Detect which cell encompasses the target text, then output its (x, y) center coordinate. 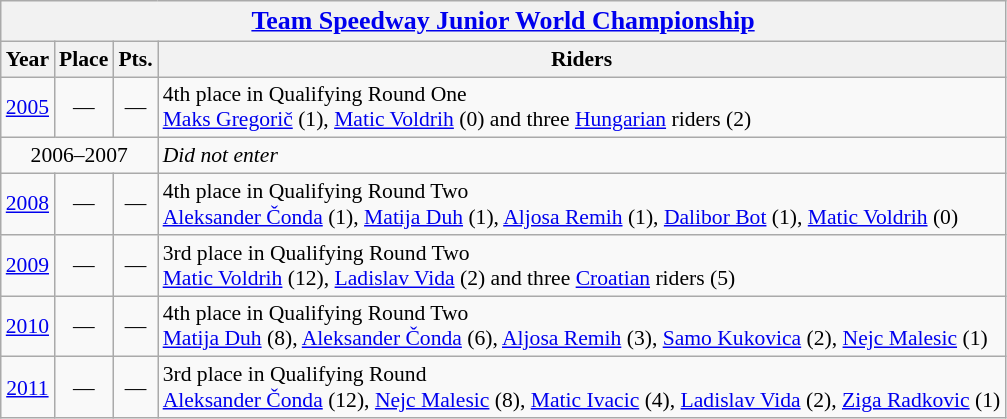
3rd place in Qualifying Round Two Matic Voldrih (12), Ladislav Vida (2) and three Croatian riders (5) (582, 266)
2009 (28, 266)
Pts. (135, 59)
4th place in Qualifying Round One Maks Gregorič (1), Matic Voldrih (0) and three Hungarian riders (2) (582, 108)
4th place in Qualifying Round Two Aleksander Čonda (1), Matija Duh (1), Aljosa Remih (1), Dalibor Bot (1), Matic Voldrih (0) (582, 204)
Year (28, 59)
2011 (28, 388)
2010 (28, 326)
3rd place in Qualifying Round Aleksander Čonda (12), Nejc Malesic (8), Matic Ivacic (4), Ladislav Vida (2), Ziga Radkovic (1) (582, 388)
4th place in Qualifying Round Two Matija Duh (8), Aleksander Čonda (6), Aljosa Remih (3), Samo Kukovica (2), Nejc Malesic (1) (582, 326)
Place (84, 59)
Team Speedway Junior World Championship (504, 21)
2006–2007 (80, 156)
2005 (28, 108)
Did not enter (582, 156)
2008 (28, 204)
Riders (582, 59)
